Determine the (x, y) coordinate at the center of the cell enclosing the given text.  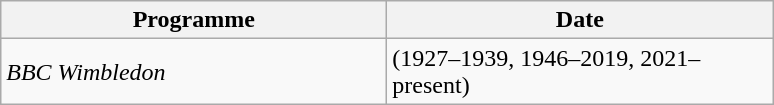
BBC Wimbledon (194, 72)
Programme (194, 20)
Date (580, 20)
(1927–1939, 1946–2019, 2021–present) (580, 72)
